Provide the (X, Y) coordinate of the cell's center where the given text is located.  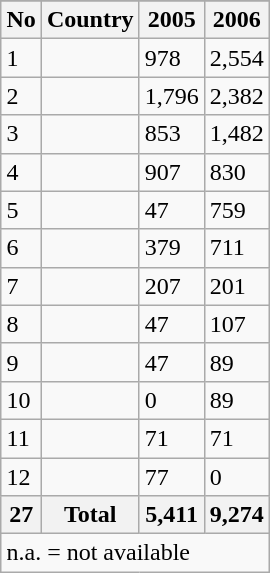
830 (236, 172)
379 (172, 248)
5 (21, 210)
Country (90, 20)
77 (172, 477)
107 (236, 324)
759 (236, 210)
10 (21, 400)
12 (21, 477)
Total (90, 515)
3 (21, 134)
6 (21, 248)
1 (21, 58)
853 (172, 134)
5,411 (172, 515)
27 (21, 515)
2 (21, 96)
711 (236, 248)
1,796 (172, 96)
2005 (172, 20)
907 (172, 172)
8 (21, 324)
11 (21, 438)
9 (21, 362)
9,274 (236, 515)
201 (236, 286)
978 (172, 58)
4 (21, 172)
2,382 (236, 96)
1,482 (236, 134)
No (21, 20)
7 (21, 286)
2006 (236, 20)
n.a. = not available (135, 553)
2,554 (236, 58)
207 (172, 286)
